Extract the (x, y) coordinate from the center of the cell holding the provided text.  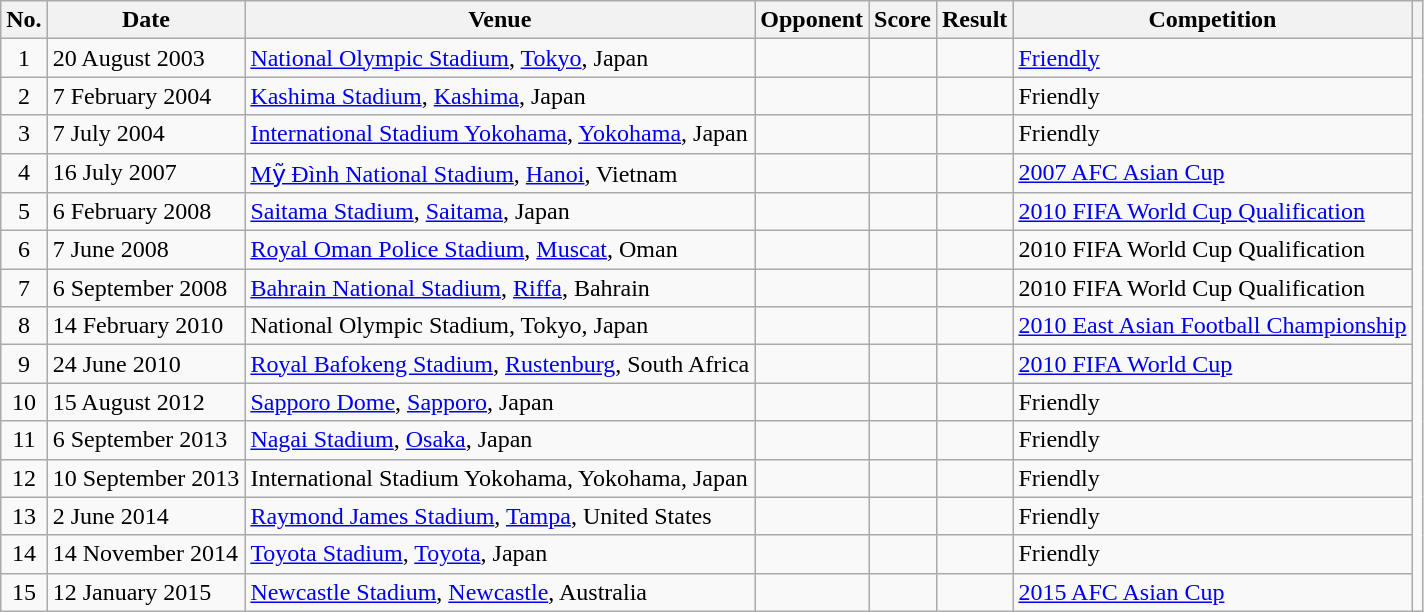
2 (24, 96)
20 August 2003 (146, 58)
5 (24, 212)
7 February 2004 (146, 96)
8 (24, 326)
16 July 2007 (146, 173)
Bahrain National Stadium, Riffa, Bahrain (500, 288)
6 September 2008 (146, 288)
Result (974, 20)
Royal Oman Police Stadium, Muscat, Oman (500, 250)
14 November 2014 (146, 554)
12 January 2015 (146, 592)
2010 East Asian Football Championship (1212, 326)
Venue (500, 20)
Score (903, 20)
11 (24, 440)
Royal Bafokeng Stadium, Rustenburg, South Africa (500, 364)
No. (24, 20)
Raymond James Stadium, Tampa, United States (500, 516)
2015 AFC Asian Cup (1212, 592)
9 (24, 364)
15 August 2012 (146, 402)
Saitama Stadium, Saitama, Japan (500, 212)
7 (24, 288)
24 June 2010 (146, 364)
10 (24, 402)
6 September 2013 (146, 440)
Competition (1212, 20)
2 June 2014 (146, 516)
7 July 2004 (146, 134)
Newcastle Stadium, Newcastle, Australia (500, 592)
7 June 2008 (146, 250)
Opponent (812, 20)
4 (24, 173)
6 February 2008 (146, 212)
12 (24, 478)
1 (24, 58)
Toyota Stadium, Toyota, Japan (500, 554)
6 (24, 250)
15 (24, 592)
14 (24, 554)
2010 FIFA World Cup (1212, 364)
Mỹ Đình National Stadium, Hanoi, Vietnam (500, 173)
Kashima Stadium, Kashima, Japan (500, 96)
Date (146, 20)
10 September 2013 (146, 478)
2007 AFC Asian Cup (1212, 173)
3 (24, 134)
13 (24, 516)
14 February 2010 (146, 326)
Nagai Stadium, Osaka, Japan (500, 440)
Sapporo Dome, Sapporo, Japan (500, 402)
